Scan for the cell matching the given text and deliver its [x, y] coordinate at center. 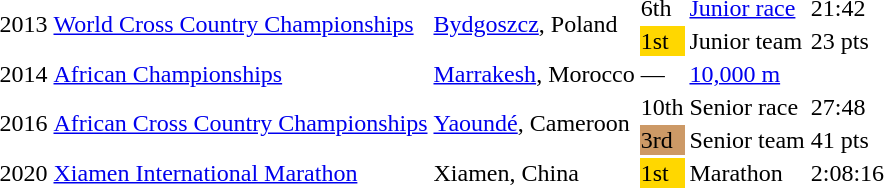
Xiamen International Marathon [240, 173]
African Championships [240, 74]
Yaoundé, Cameroon [534, 124]
Junior team [747, 41]
10,000 m [747, 74]
Marrakesh, Morocco [534, 74]
Senior team [747, 140]
— [662, 74]
3rd [662, 140]
Xiamen, China [534, 173]
Senior race [747, 107]
10th [662, 107]
Marathon [747, 173]
African Cross Country Championships [240, 124]
